Capture the cell that displays the provided text and extract its [X, Y] central coordinate. 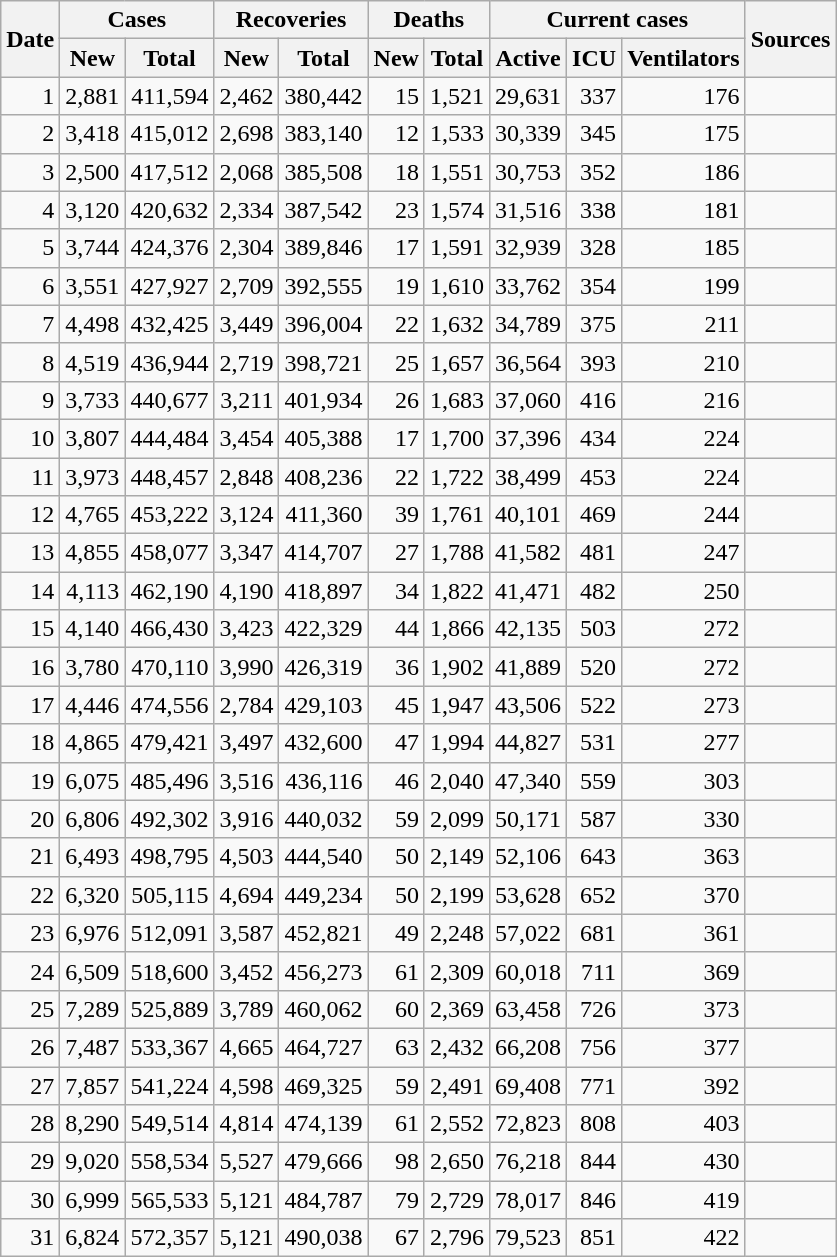
4,503 [246, 857]
5,527 [246, 1162]
3,516 [246, 781]
4,865 [92, 743]
63,458 [528, 1009]
175 [684, 134]
3,990 [246, 667]
14 [30, 591]
72,823 [528, 1124]
6,075 [92, 781]
8 [30, 362]
47 [396, 743]
4,519 [92, 362]
330 [684, 819]
363 [684, 857]
398,721 [324, 362]
474,139 [324, 1124]
481 [594, 553]
16 [30, 667]
20 [30, 819]
303 [684, 781]
4,694 [246, 895]
643 [594, 857]
46 [396, 781]
383,140 [324, 134]
525,889 [170, 1009]
422,329 [324, 629]
6,320 [92, 895]
49 [396, 933]
460,062 [324, 1009]
13 [30, 553]
2,309 [456, 971]
176 [684, 96]
6 [30, 286]
181 [684, 210]
2,796 [456, 1238]
3,120 [92, 210]
40,101 [528, 515]
29 [30, 1162]
2,698 [246, 134]
28 [30, 1124]
98 [396, 1162]
1,866 [456, 629]
4,814 [246, 1124]
76,218 [528, 1162]
380,442 [324, 96]
6,999 [92, 1200]
846 [594, 1200]
2,784 [246, 705]
440,032 [324, 819]
2,491 [456, 1085]
41,471 [528, 591]
464,727 [324, 1047]
31,516 [528, 210]
354 [594, 286]
45 [396, 705]
369 [684, 971]
419 [684, 1200]
6,806 [92, 819]
411,594 [170, 96]
41,889 [528, 667]
587 [594, 819]
436,116 [324, 781]
453,222 [170, 515]
458,077 [170, 553]
1,610 [456, 286]
482 [594, 591]
470,110 [170, 667]
3,551 [92, 286]
50,171 [528, 819]
11 [30, 477]
24 [30, 971]
466,430 [170, 629]
452,821 [324, 933]
3,497 [246, 743]
432,425 [170, 324]
479,666 [324, 1162]
44,827 [528, 743]
1,788 [456, 553]
1,722 [456, 477]
3,454 [246, 438]
3,211 [246, 400]
3,347 [246, 553]
2 [30, 134]
375 [594, 324]
444,484 [170, 438]
558,534 [170, 1162]
520 [594, 667]
352 [594, 172]
3,124 [246, 515]
370 [684, 895]
444,540 [324, 857]
429,103 [324, 705]
7 [30, 324]
484,787 [324, 1200]
408,236 [324, 477]
2,719 [246, 362]
474,556 [170, 705]
67 [396, 1238]
1,902 [456, 667]
3,733 [92, 400]
572,357 [170, 1238]
456,273 [324, 971]
3,789 [246, 1009]
52,106 [528, 857]
4,446 [92, 705]
417,512 [170, 172]
69,408 [528, 1085]
43,506 [528, 705]
418,897 [324, 591]
37,396 [528, 438]
1,947 [456, 705]
41,582 [528, 553]
1,761 [456, 515]
ICU [594, 58]
462,190 [170, 591]
726 [594, 1009]
389,846 [324, 248]
186 [684, 172]
57,022 [528, 933]
38,499 [528, 477]
53,628 [528, 895]
3,916 [246, 819]
436,944 [170, 362]
1,591 [456, 248]
2,881 [92, 96]
2,334 [246, 210]
492,302 [170, 819]
6,824 [92, 1238]
392,555 [324, 286]
432,600 [324, 743]
479,421 [170, 743]
66,208 [528, 1047]
32,939 [528, 248]
427,927 [170, 286]
7,857 [92, 1085]
1,700 [456, 438]
Cases [137, 20]
244 [684, 515]
1,632 [456, 324]
393 [594, 362]
4,113 [92, 591]
1,994 [456, 743]
Deaths [428, 20]
345 [594, 134]
434 [594, 438]
7,289 [92, 1009]
411,360 [324, 515]
1,683 [456, 400]
250 [684, 591]
681 [594, 933]
2,149 [456, 857]
851 [594, 1238]
2,099 [456, 819]
2,848 [246, 477]
3,807 [92, 438]
Recoveries [291, 20]
2,068 [246, 172]
39 [396, 515]
3,587 [246, 933]
440,677 [170, 400]
21 [30, 857]
1 [30, 96]
3,744 [92, 248]
453 [594, 477]
387,542 [324, 210]
392 [684, 1085]
2,199 [456, 895]
2,729 [456, 1200]
33,762 [528, 286]
338 [594, 210]
469 [594, 515]
37,060 [528, 400]
Active [528, 58]
405,388 [324, 438]
565,533 [170, 1200]
522 [594, 705]
78,017 [528, 1200]
426,319 [324, 667]
2,304 [246, 248]
422 [684, 1238]
2,248 [456, 933]
2,040 [456, 781]
9 [30, 400]
396,004 [324, 324]
403 [684, 1124]
60 [396, 1009]
485,496 [170, 781]
2,462 [246, 96]
361 [684, 933]
9,020 [92, 1162]
2,552 [456, 1124]
2,709 [246, 286]
337 [594, 96]
10 [30, 438]
756 [594, 1047]
711 [594, 971]
8,290 [92, 1124]
420,632 [170, 210]
3,452 [246, 971]
559 [594, 781]
3,973 [92, 477]
2,500 [92, 172]
490,038 [324, 1238]
541,224 [170, 1085]
30,339 [528, 134]
3,418 [92, 134]
1,574 [456, 210]
36 [396, 667]
30,753 [528, 172]
518,600 [170, 971]
199 [684, 286]
3,423 [246, 629]
42,135 [528, 629]
Sources [790, 39]
1,822 [456, 591]
60,018 [528, 971]
36,564 [528, 362]
328 [594, 248]
47,340 [528, 781]
Date [30, 39]
34,789 [528, 324]
2,650 [456, 1162]
4,598 [246, 1085]
503 [594, 629]
415,012 [170, 134]
31 [30, 1238]
277 [684, 743]
533,367 [170, 1047]
Current cases [617, 20]
30 [30, 1200]
401,934 [324, 400]
247 [684, 553]
7,487 [92, 1047]
1,657 [456, 362]
Ventilators [684, 58]
512,091 [170, 933]
4,140 [92, 629]
430 [684, 1162]
4,665 [246, 1047]
808 [594, 1124]
4 [30, 210]
273 [684, 705]
4,765 [92, 515]
377 [684, 1047]
385,508 [324, 172]
63 [396, 1047]
3,449 [246, 324]
531 [594, 743]
44 [396, 629]
549,514 [170, 1124]
416 [594, 400]
373 [684, 1009]
844 [594, 1162]
449,234 [324, 895]
1,551 [456, 172]
6,493 [92, 857]
771 [594, 1085]
210 [684, 362]
79 [396, 1200]
448,457 [170, 477]
469,325 [324, 1085]
6,976 [92, 933]
185 [684, 248]
5 [30, 248]
211 [684, 324]
4,190 [246, 591]
498,795 [170, 857]
6,509 [92, 971]
2,369 [456, 1009]
2,432 [456, 1047]
216 [684, 400]
1,521 [456, 96]
4,855 [92, 553]
79,523 [528, 1238]
1,533 [456, 134]
34 [396, 591]
4,498 [92, 324]
3 [30, 172]
3,780 [92, 667]
414,707 [324, 553]
424,376 [170, 248]
29,631 [528, 96]
505,115 [170, 895]
652 [594, 895]
